Identify which cell holds the provided text, then report its [x, y] central coordinate. 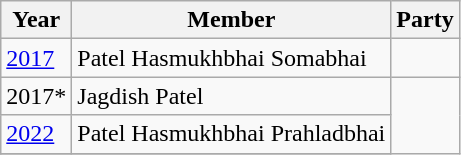
Jagdish Patel [232, 96]
Patel Hasmukhbhai Prahladbhai [232, 134]
Year [36, 20]
Party [425, 20]
Patel Hasmukhbhai Somabhai [232, 58]
Member [232, 20]
2017* [36, 96]
2017 [36, 58]
2022 [36, 134]
